Determine the (x, y) coordinate at the center of the cell enclosing the given text.  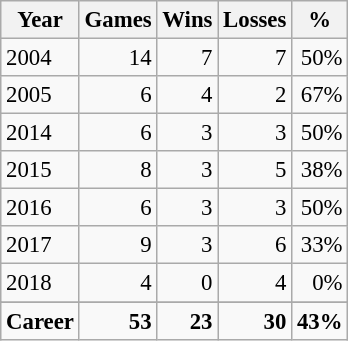
Career (40, 321)
Games (118, 20)
0 (188, 283)
33% (320, 245)
2016 (40, 208)
8 (118, 170)
Wins (188, 20)
14 (118, 58)
2004 (40, 58)
2017 (40, 245)
2018 (40, 283)
% (320, 20)
2014 (40, 133)
43% (320, 321)
2015 (40, 170)
2 (255, 95)
2005 (40, 95)
9 (118, 245)
Year (40, 20)
23 (188, 321)
53 (118, 321)
38% (320, 170)
5 (255, 170)
0% (320, 283)
Losses (255, 20)
67% (320, 95)
30 (255, 321)
